For the text-containing cell, return its midpoint in (X, Y) coordinate format. 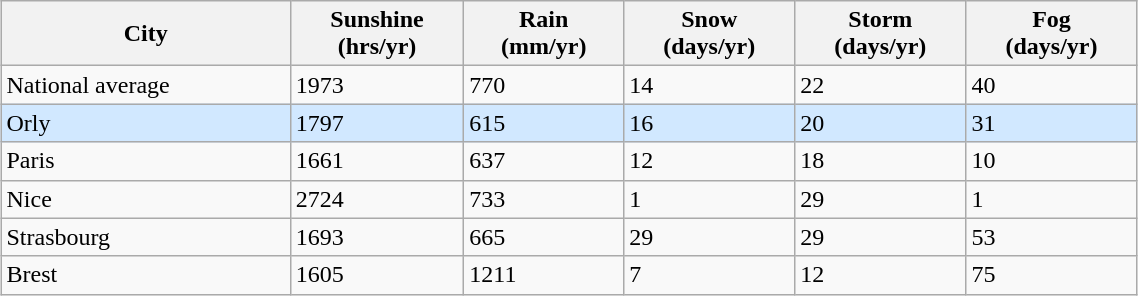
Storm(days/yr) (880, 34)
18 (880, 161)
Orly (146, 123)
75 (1052, 275)
7 (710, 275)
16 (710, 123)
1797 (376, 123)
31 (1052, 123)
1973 (376, 85)
Paris (146, 161)
Fog(days/yr) (1052, 34)
1693 (376, 237)
615 (544, 123)
City (146, 34)
1605 (376, 275)
10 (1052, 161)
Sunshine(hrs/yr) (376, 34)
2724 (376, 199)
14 (710, 85)
Brest (146, 275)
1211 (544, 275)
1661 (376, 161)
Nice (146, 199)
20 (880, 123)
22 (880, 85)
665 (544, 237)
733 (544, 199)
Rain(mm/yr) (544, 34)
Snow(days/yr) (710, 34)
637 (544, 161)
Strasbourg (146, 237)
53 (1052, 237)
40 (1052, 85)
National average (146, 85)
770 (544, 85)
